Capture the cell that displays the provided text and extract its (x, y) central coordinate. 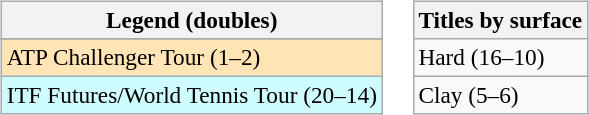
Legend (doubles) (192, 20)
ATP Challenger Tour (1–2) (192, 57)
Hard (16–10) (500, 57)
ITF Futures/World Tennis Tour (20–14) (192, 95)
Clay (5–6) (500, 95)
Titles by surface (500, 20)
